For the text-containing cell, return its midpoint in [X, Y] coordinate format. 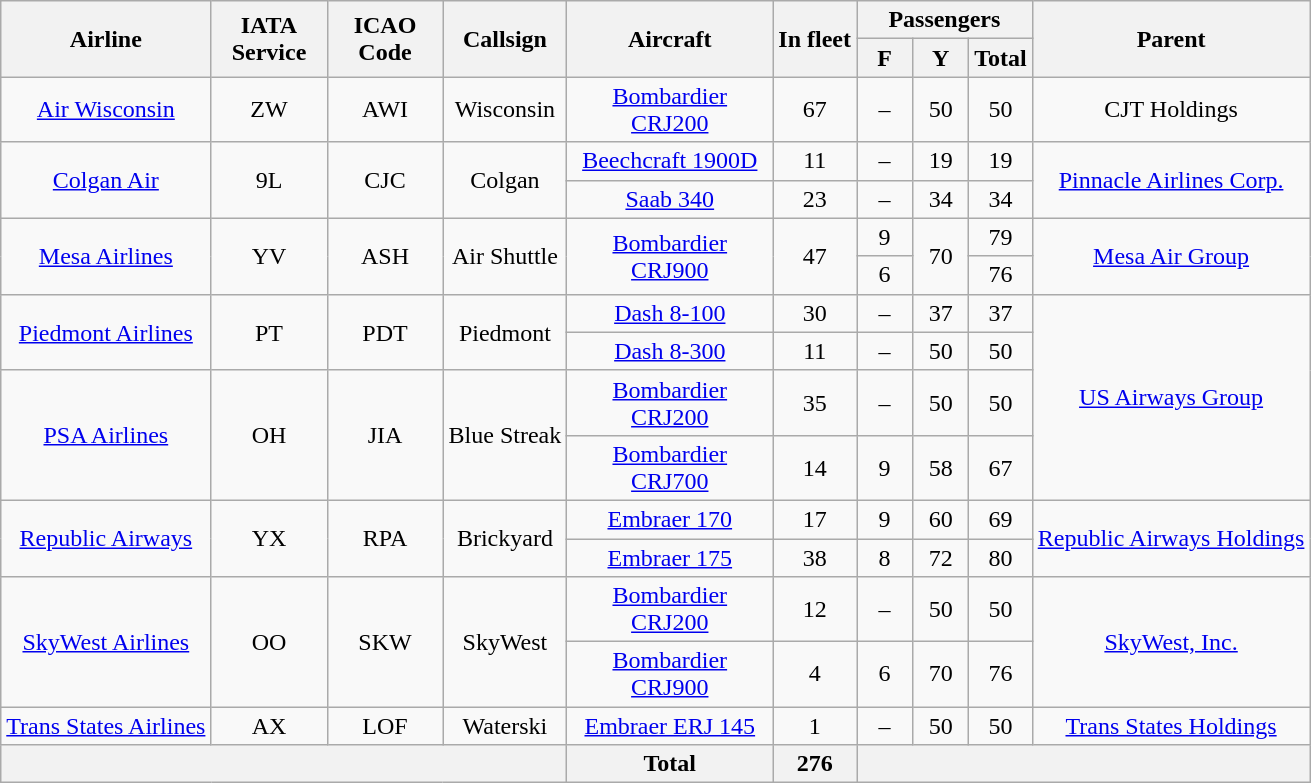
Wisconsin [505, 110]
Mesa Air Group [1171, 256]
SkyWest Airlines [106, 642]
60 [941, 519]
38 [815, 557]
Y [941, 58]
Mesa Airlines [106, 256]
Parent [1171, 39]
8 [885, 557]
ASH [385, 256]
CJC [385, 180]
YV [269, 256]
In fleet [815, 39]
Aircraft [670, 39]
RPA [385, 538]
35 [815, 402]
PDT [385, 332]
14 [815, 468]
Embraer ERJ 145 [670, 726]
69 [1001, 519]
Dash 8-100 [670, 313]
Air Wisconsin [106, 110]
4 [815, 674]
SkyWest, Inc. [1171, 642]
Saab 340 [670, 199]
Republic Airways Holdings [1171, 538]
9L [269, 180]
79 [1001, 237]
OH [269, 435]
Trans States Airlines [106, 726]
IATA Service [269, 39]
US Airways Group [1171, 397]
276 [815, 764]
17 [815, 519]
Pinnacle Airlines Corp. [1171, 180]
Trans States Holdings [1171, 726]
Air Shuttle [505, 256]
PSA Airlines [106, 435]
Embraer 170 [670, 519]
Piedmont Airlines [106, 332]
ICAO Code [385, 39]
CJT Holdings [1171, 110]
23 [815, 199]
72 [941, 557]
1 [815, 726]
Blue Streak [505, 435]
Republic Airways [106, 538]
Waterski [505, 726]
SKW [385, 642]
Colgan [505, 180]
LOF [385, 726]
YX [269, 538]
Passengers [945, 20]
58 [941, 468]
Colgan Air [106, 180]
Dash 8-300 [670, 351]
F [885, 58]
80 [1001, 557]
AX [269, 726]
JIA [385, 435]
30 [815, 313]
Callsign [505, 39]
OO [269, 642]
Embraer 175 [670, 557]
Beechcraft 1900D [670, 161]
Piedmont [505, 332]
Bombardier CRJ700 [670, 468]
AWI [385, 110]
Brickyard [505, 538]
ZW [269, 110]
SkyWest [505, 642]
12 [815, 610]
PT [269, 332]
Airline [106, 39]
47 [815, 256]
